For the text-containing cell, return its midpoint in (x, y) coordinate format. 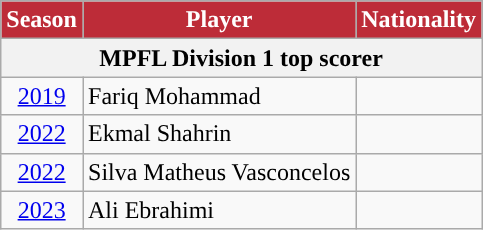
Ekmal Shahrin (218, 134)
Nationality (419, 20)
2023 (42, 210)
Silva Matheus Vasconcelos (218, 172)
Player (218, 20)
Season (42, 20)
Fariq Mohammad (218, 96)
MPFL Division 1 top scorer (242, 58)
Ali Ebrahimi (218, 210)
2019 (42, 96)
